Locate the cell with the specified text and output its [x, y] center coordinate. 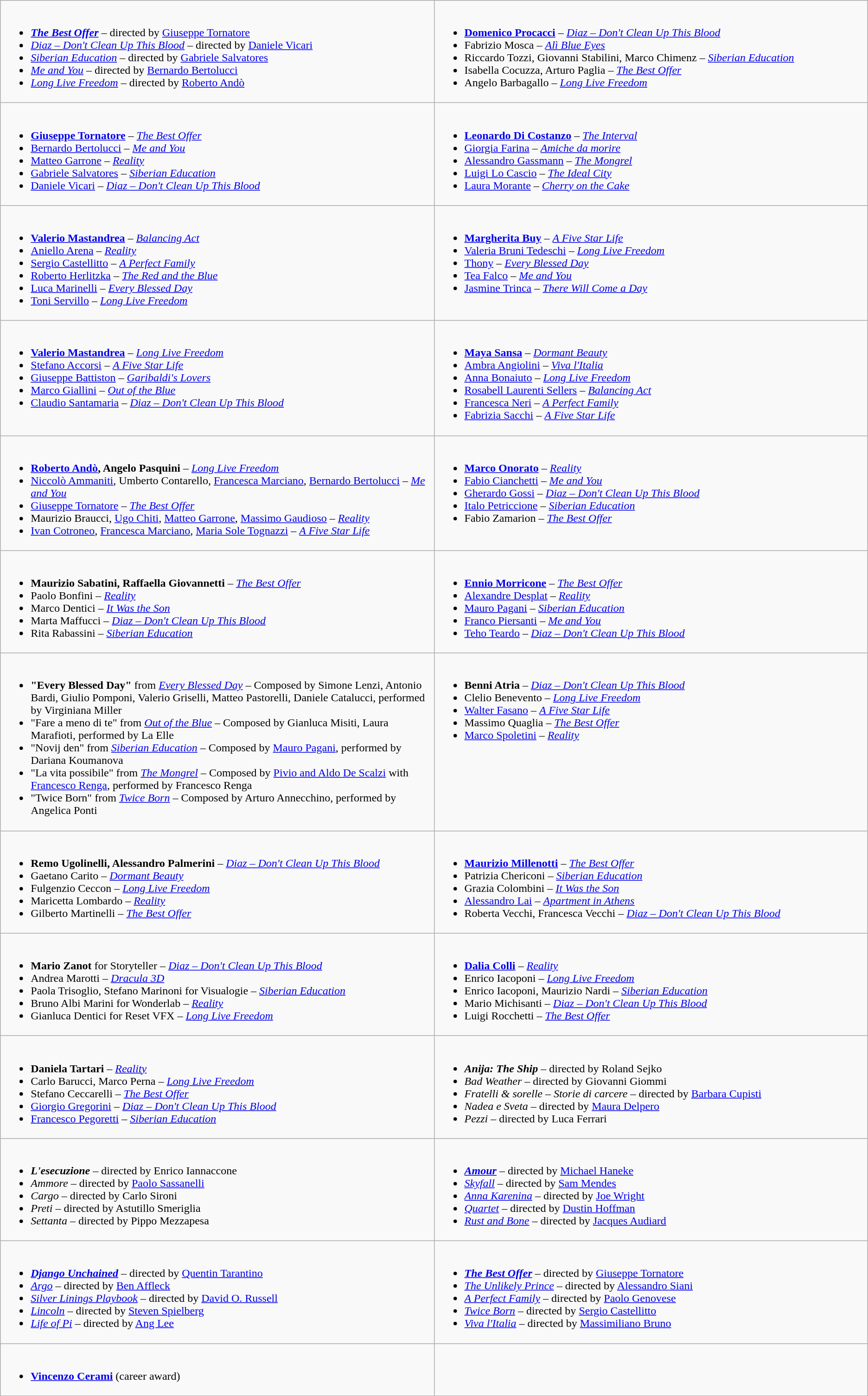
Vincenzo Cerami (career award) [217, 1369]
